Return [x, y] of the center of cell containing provided text 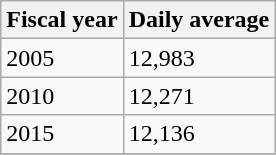
12,136 [199, 134]
Daily average [199, 20]
Fiscal year [62, 20]
2010 [62, 96]
12,983 [199, 58]
2015 [62, 134]
2005 [62, 58]
12,271 [199, 96]
